Capture the cell that displays the provided text and extract its [x, y] central coordinate. 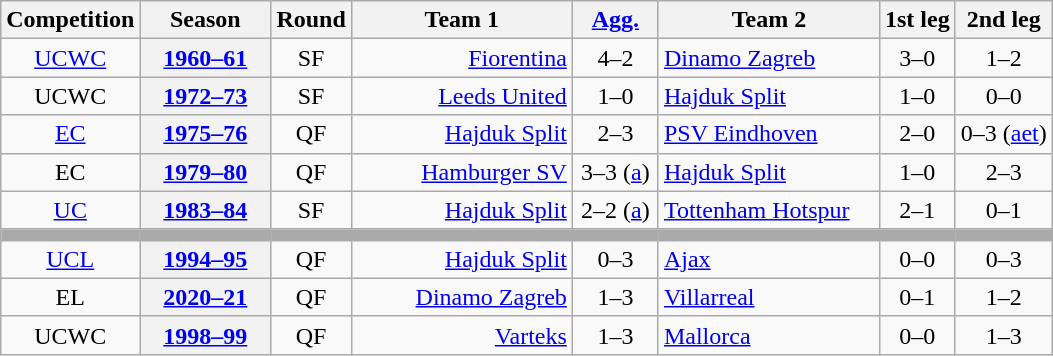
Agg. [615, 20]
Varteks [462, 335]
3–3 (a) [615, 172]
3–0 [917, 58]
PSV Eindhoven [768, 134]
1st leg [917, 20]
Team 2 [768, 20]
Mallorca [768, 335]
Team 1 [462, 20]
EL [70, 297]
2nd leg [1004, 20]
1960–61 [206, 58]
Ajax [768, 259]
Villarreal [768, 297]
2–2 (a) [615, 210]
UC [70, 210]
4–2 [615, 58]
1979–80 [206, 172]
0–3 (aet) [1004, 134]
UCL [70, 259]
Leeds United [462, 96]
2–1 [917, 210]
1975–76 [206, 134]
1972–73 [206, 96]
2–0 [917, 134]
Hamburger SV [462, 172]
2020–21 [206, 297]
Fiorentina [462, 58]
Season [206, 20]
Tottenham Hotspur [768, 210]
1983–84 [206, 210]
1998–99 [206, 335]
1994–95 [206, 259]
Competition [70, 20]
Round [311, 20]
